Capture the cell that displays the provided text and extract its (X, Y) central coordinate. 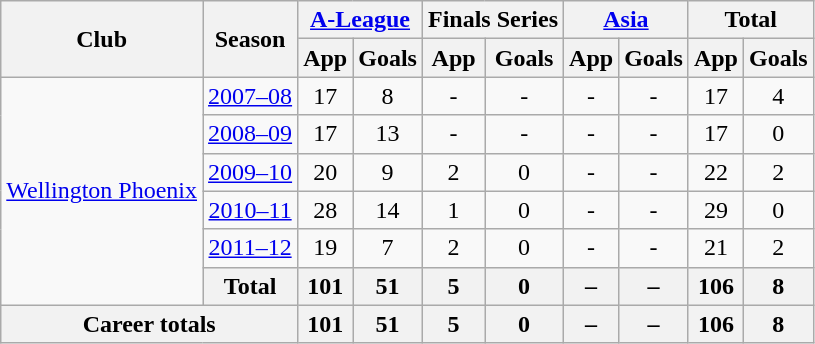
2008–09 (250, 134)
13 (388, 134)
2009–10 (250, 172)
14 (388, 210)
Club (102, 39)
Asia (626, 20)
7 (388, 248)
2011–12 (250, 248)
22 (716, 172)
21 (716, 248)
Career totals (150, 324)
Wellington Phoenix (102, 191)
28 (326, 210)
19 (326, 248)
29 (716, 210)
2010–11 (250, 210)
1 (453, 210)
9 (388, 172)
Season (250, 39)
Finals Series (492, 20)
2007–08 (250, 96)
A-League (360, 20)
4 (778, 96)
20 (326, 172)
